For the text-containing cell, return its midpoint in [X, Y] coordinate format. 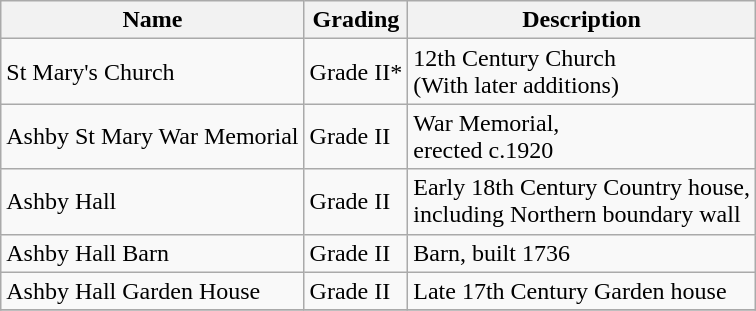
St Mary's Church [152, 72]
Description [582, 20]
Ashby Hall Barn [152, 253]
Early 18th Century Country house,including Northern boundary wall [582, 202]
Ashby St Mary War Memorial [152, 136]
Late 17th Century Garden house [582, 291]
Ashby Hall [152, 202]
Grade II* [356, 72]
War Memorial,erected c.1920 [582, 136]
12th Century Church(With later additions) [582, 72]
Name [152, 20]
Barn, built 1736 [582, 253]
Ashby Hall Garden House [152, 291]
Grading [356, 20]
